Identify which cell holds the provided text, then report its (x, y) central coordinate. 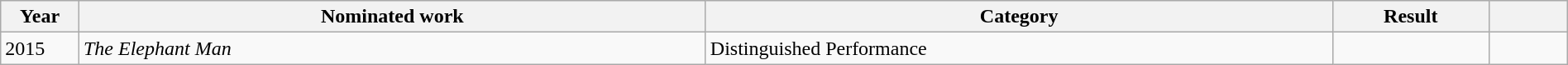
Year (40, 17)
The Elephant Man (392, 48)
Result (1411, 17)
Nominated work (392, 17)
Distinguished Performance (1019, 48)
Category (1019, 17)
2015 (40, 48)
